Capture the cell that displays the provided text and extract its (X, Y) central coordinate. 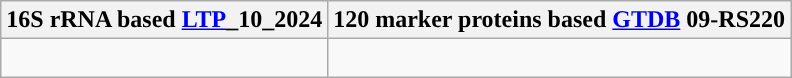
16S rRNA based LTP_10_2024 (164, 20)
120 marker proteins based GTDB 09-RS220 (560, 20)
